Search for the cell housing the specified text and yield its (X, Y) center coordinate. 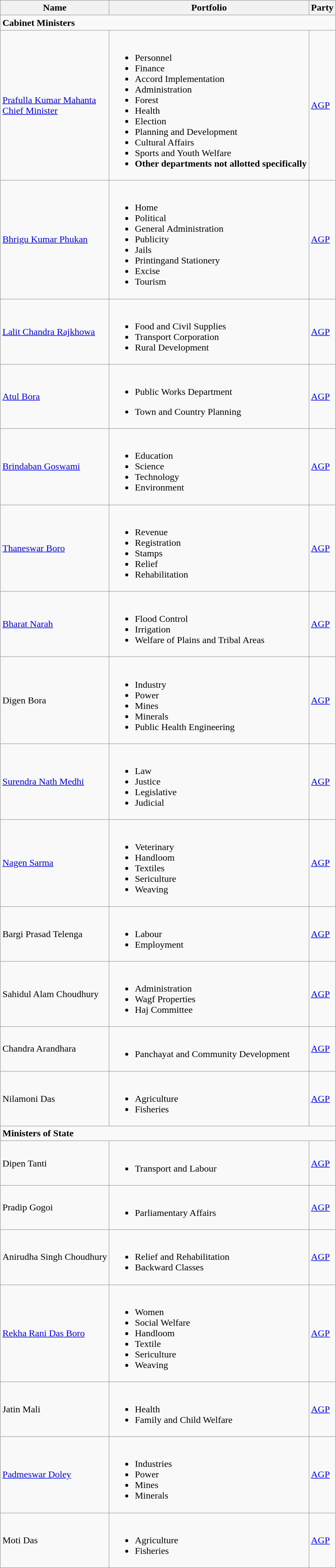
Jatin Mali (55, 1409)
Surendra Nath Medhi (55, 781)
HomePoliticalGeneral AdministrationPublicityJailsPrintingand StationeryExciseTourism (209, 240)
Thaneswar Boro (55, 548)
Atul Bora (55, 396)
Digen Bora (55, 700)
Transport and Labour (209, 1163)
Name (55, 8)
Prafulla Kumar MahantaChief Minister (55, 105)
EducationScienceTechnologyEnvironment (209, 467)
Anirudha Singh Choudhury (55, 1257)
LabourEmployment (209, 934)
IndustriesPowerMinesMinerals (209, 1475)
Pradip Gogoi (55, 1208)
Nilamoni Das (55, 1099)
AdministrationWagf PropertiesHaj Committee (209, 994)
Flood ControlIrrigationWelfare of Plains and Tribal Areas (209, 624)
Dipen Tanti (55, 1163)
Bharat Narah (55, 624)
Party (322, 8)
Ministers of State (168, 1134)
Lalit Chandra Rajkhowa (55, 332)
Nagen Sarma (55, 863)
Public Works DepartmentTown and Country Planning (209, 396)
Portfolio (209, 8)
Bargi Prasad Telenga (55, 934)
Parliamentary Affairs (209, 1208)
Moti Das (55, 1540)
IndustryPowerMinesMineralsPublic Health Engineering (209, 700)
WomenSocial WelfareHandloomTextileSericultureWeaving (209, 1333)
Food and Civil SuppliesTransport CorporationRural Development (209, 332)
Panchayat and Community Development (209, 1049)
Sahidul Alam Choudhury (55, 994)
VeterinaryHandloomTextilesSericultureWeaving (209, 863)
Padmeswar Doley (55, 1475)
Brindaban Goswami (55, 467)
Chandra Arandhara (55, 1049)
Rekha Rani Das Boro (55, 1333)
LawJusticeLegislativeJudicial (209, 781)
Relief and RehabilitationBackward Classes (209, 1257)
Cabinet Ministers (168, 23)
Bhrigu Kumar Phukan (55, 240)
HealthFamily and Child Welfare (209, 1409)
RevenueRegistrationStampsReliefRehabilitation (209, 548)
